Extract the (x, y) coordinate from the center of the cell holding the provided text.  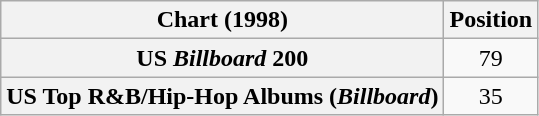
79 (491, 58)
Chart (1998) (222, 20)
Position (491, 20)
US Billboard 200 (222, 58)
US Top R&B/Hip-Hop Albums (Billboard) (222, 96)
35 (491, 96)
